Output the [x, y] coordinate of the center of the cell containing the given text.  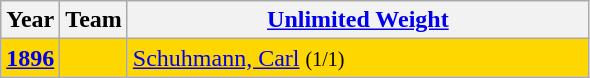
1896 [30, 58]
Schuhmann, Carl (1/1) [358, 58]
Year [30, 20]
Team [94, 20]
Unlimited Weight [358, 20]
